Return the (X, Y) coordinate for the center point of the cell that contains the specified text.  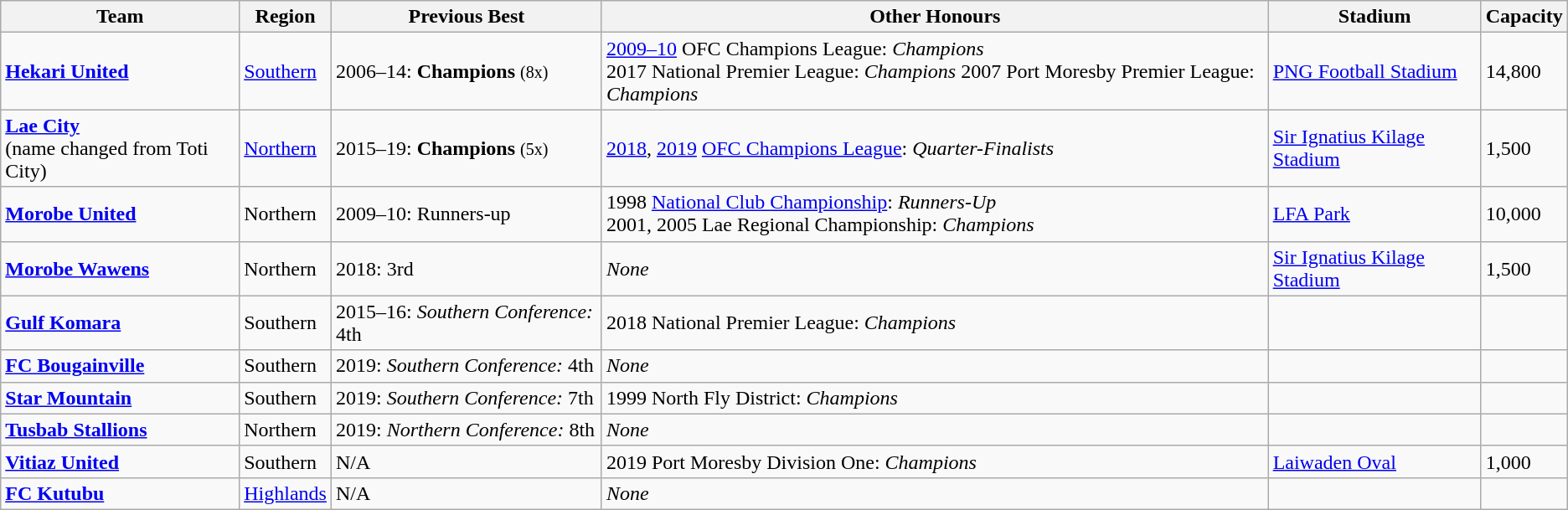
2019: Southern Conference: 7th (466, 398)
FC Kutubu (121, 493)
1,000 (1524, 461)
2019: Northern Conference: 8th (466, 430)
2019 Port Moresby Division One: Champions (935, 461)
LFA Park (1375, 214)
Other Honours (935, 17)
2018: 3rd (466, 268)
Stadium (1375, 17)
2006–14: Champions (8x) (466, 71)
Morobe United (121, 214)
Highlands (286, 493)
Gulf Komara (121, 323)
PNG Football Stadium (1375, 71)
2015–19: Champions (5x) (466, 148)
Lae City(name changed from Toti City) (121, 148)
2019: Southern Conference: 4th (466, 366)
1999 North Fly District: Champions (935, 398)
10,000 (1524, 214)
2018 National Premier League: Champions (935, 323)
Laiwaden Oval (1375, 461)
FC Bougainville (121, 366)
Capacity (1524, 17)
2009–10 OFC Champions League: Champions2017 National Premier League: Champions 2007 Port Moresby Premier League: Champions (935, 71)
Morobe Wawens (121, 268)
Vitiaz United (121, 461)
Tusbab Stallions (121, 430)
2018, 2019 OFC Champions League: Quarter-Finalists (935, 148)
2009–10: Runners-up (466, 214)
14,800 (1524, 71)
1998 National Club Championship: Runners-Up2001, 2005 Lae Regional Championship: Champions (935, 214)
Team (121, 17)
Previous Best (466, 17)
Region (286, 17)
2015–16: Southern Conference: 4th (466, 323)
Hekari United (121, 71)
Star Mountain (121, 398)
